Locate the cell with the specified text and output its [x, y] center coordinate. 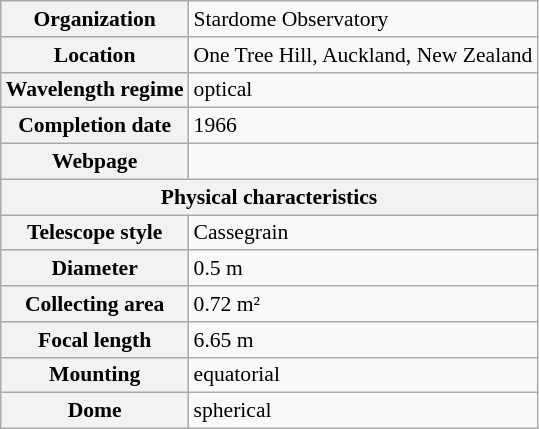
1966 [364, 126]
Mounting [95, 375]
6.65 m [364, 340]
Diameter [95, 269]
Organization [95, 19]
Completion date [95, 126]
Stardome Observatory [364, 19]
Wavelength regime [95, 90]
Focal length [95, 340]
0.72 m² [364, 304]
Telescope style [95, 233]
Location [95, 55]
equatorial [364, 375]
Cassegrain [364, 233]
Collecting area [95, 304]
spherical [364, 411]
optical [364, 90]
Webpage [95, 162]
0.5 m [364, 269]
One Tree Hill, Auckland, New Zealand [364, 55]
Physical characteristics [270, 197]
Dome [95, 411]
